Identify which cell holds the provided text, then report its (X, Y) central coordinate. 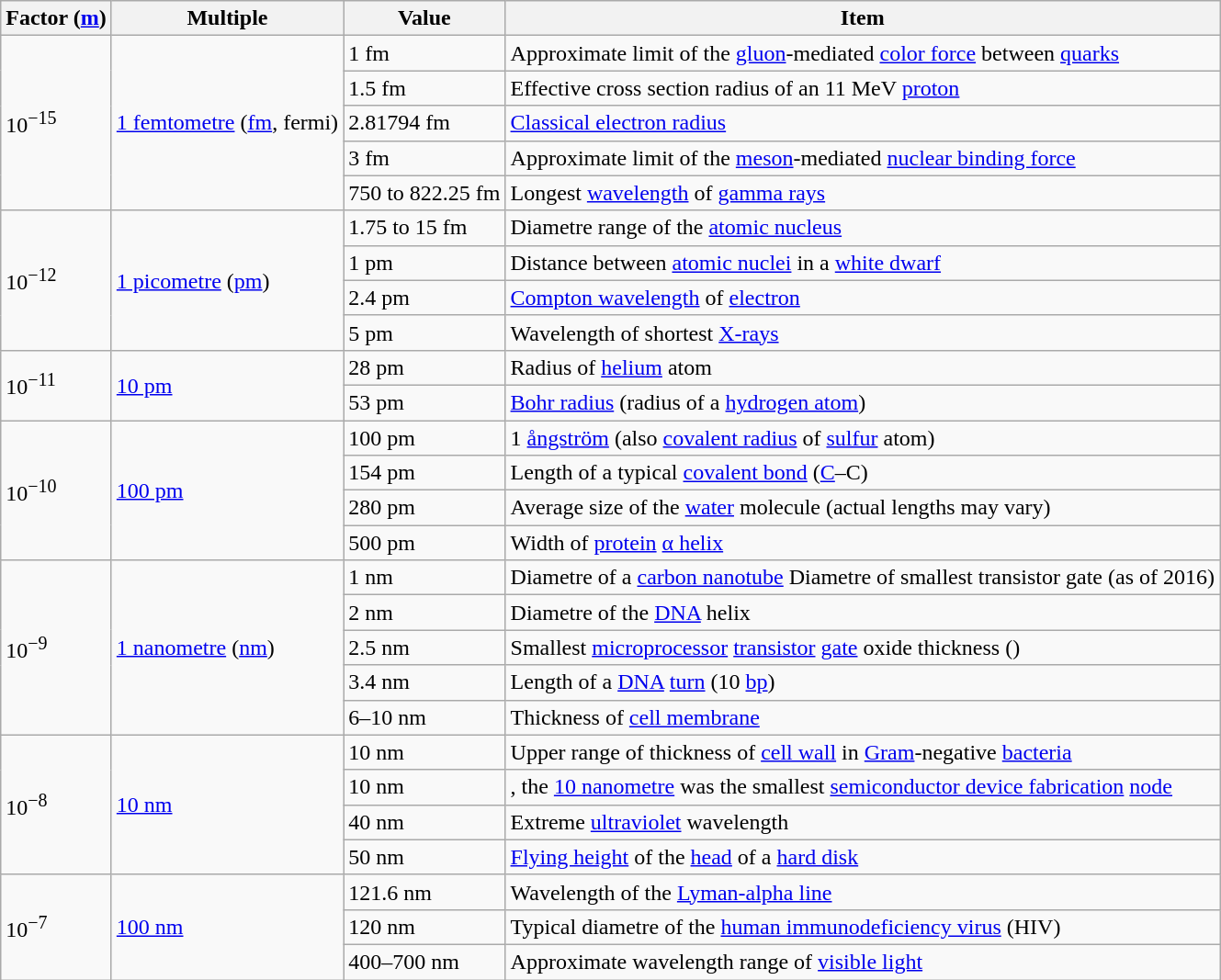
Item (862, 18)
10−9 (57, 648)
1 fm (424, 53)
Approximate wavelength range of visible light (862, 962)
Thickness of cell membrane (862, 717)
Value (424, 18)
Factor (m) (57, 18)
1.5 fm (424, 88)
Multiple (227, 18)
1 pm (424, 263)
Smallest microprocessor transistor gate oxide thickness () (862, 648)
10−10 (57, 490)
10−15 (57, 123)
Diametre of the DNA helix (862, 613)
2.5 nm (424, 648)
Approximate limit of the meson-mediated nuclear binding force (862, 158)
Radius of helium atom (862, 367)
Length of a DNA turn (10 bp) (862, 682)
3 fm (424, 158)
Wavelength of shortest X-rays (862, 332)
10−11 (57, 385)
Flying height of the head of a hard disk (862, 857)
10−7 (57, 927)
750 to 822.25 fm (424, 193)
6–10 nm (424, 717)
Diametre of a carbon nanotube Diametre of smallest transistor gate (as of 2016) (862, 578)
1.75 to 15 fm (424, 228)
2.4 pm (424, 298)
1 nanometre (nm) (227, 648)
10−12 (57, 280)
400–700 nm (424, 962)
Approximate limit of the gluon-mediated color force between quarks (862, 53)
Extreme ultraviolet wavelength (862, 822)
121.6 nm (424, 892)
Classical electron radius (862, 123)
53 pm (424, 402)
28 pm (424, 367)
10 pm (227, 385)
Effective cross section radius of an 11 MeV proton (862, 88)
280 pm (424, 508)
Distance between atomic nuclei in a white dwarf (862, 263)
10−8 (57, 805)
Bohr radius (radius of a hydrogen atom) (862, 402)
1 picometre (pm) (227, 280)
500 pm (424, 543)
100 nm (227, 927)
Width of protein α helix (862, 543)
2 nm (424, 613)
Wavelength of the Lyman-alpha line (862, 892)
40 nm (424, 822)
Upper range of thickness of cell wall in Gram-negative bacteria (862, 752)
Length of a typical covalent bond (C–C) (862, 473)
1 nm (424, 578)
5 pm (424, 332)
50 nm (424, 857)
120 nm (424, 927)
154 pm (424, 473)
1 ångström (also covalent radius of sulfur atom) (862, 438)
Average size of the water molecule (actual lengths may vary) (862, 508)
Typical diametre of the human immunodeficiency virus (HIV) (862, 927)
, the 10 nanometre was the smallest semiconductor device fabrication node (862, 787)
Compton wavelength of electron (862, 298)
2.81794 fm (424, 123)
Diametre range of the atomic nucleus (862, 228)
3.4 nm (424, 682)
Longest wavelength of gamma rays (862, 193)
1 femtometre (fm, fermi) (227, 123)
